Detect which cell encompasses the target text, then output its [x, y] center coordinate. 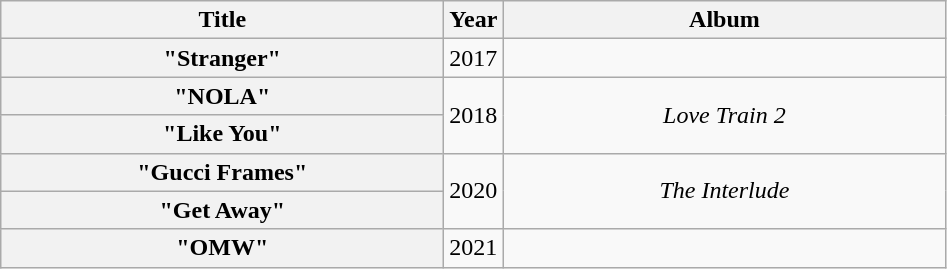
Love Train 2 [724, 115]
Title [222, 20]
Album [724, 20]
2020 [474, 191]
The Interlude [724, 191]
"Get Away" [222, 210]
"NOLA" [222, 96]
"Gucci Frames" [222, 172]
"Like You" [222, 134]
"OMW" [222, 248]
2021 [474, 248]
2018 [474, 115]
2017 [474, 58]
"Stranger" [222, 58]
Year [474, 20]
